For the text-containing cell, return its midpoint in (x, y) coordinate format. 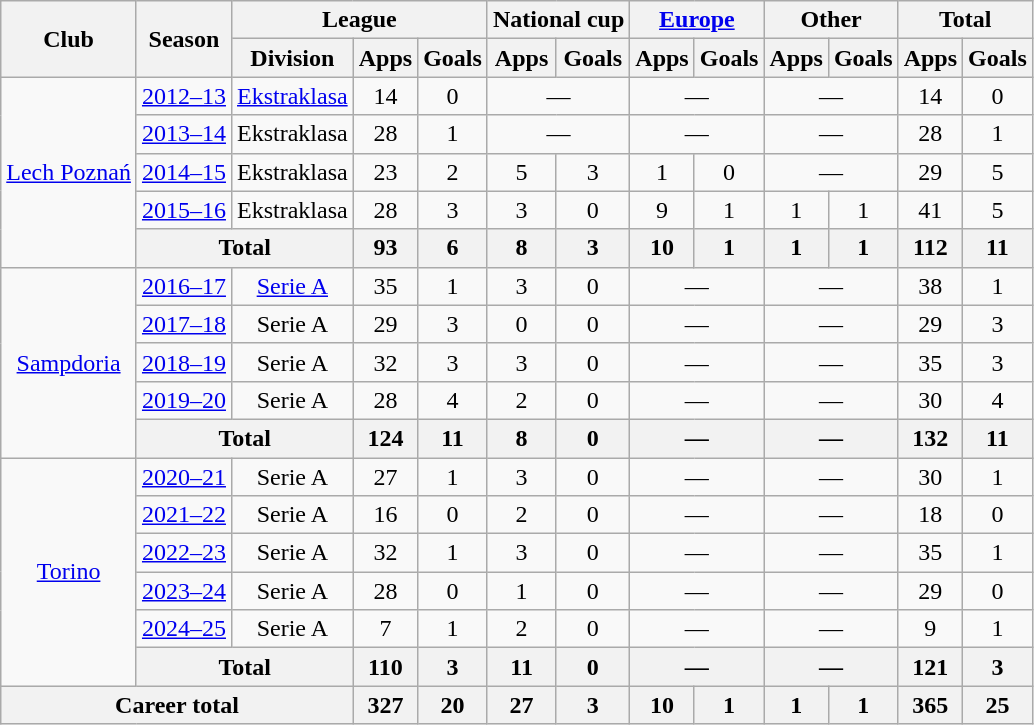
2015–16 (184, 210)
20 (453, 705)
2023–24 (184, 591)
League (359, 20)
25 (998, 705)
Other (831, 20)
2022–23 (184, 553)
16 (385, 515)
2013–14 (184, 134)
124 (385, 438)
2019–20 (184, 400)
2020–21 (184, 477)
Torino (69, 572)
110 (385, 667)
41 (930, 210)
National cup (558, 20)
6 (453, 248)
93 (385, 248)
Sampdoria (69, 362)
327 (385, 705)
18 (930, 515)
2018–19 (184, 362)
365 (930, 705)
2016–17 (184, 286)
132 (930, 438)
2017–18 (184, 324)
2021–22 (184, 515)
112 (930, 248)
2014–15 (184, 172)
Lech Poznań (69, 172)
38 (930, 286)
23 (385, 172)
Club (69, 39)
Europe (697, 20)
7 (385, 629)
2012–13 (184, 96)
Division (292, 58)
121 (930, 667)
2024–25 (184, 629)
Career total (177, 705)
Season (184, 39)
